Find where the given text appears and provide that cell's center as [X, Y] coordinate. 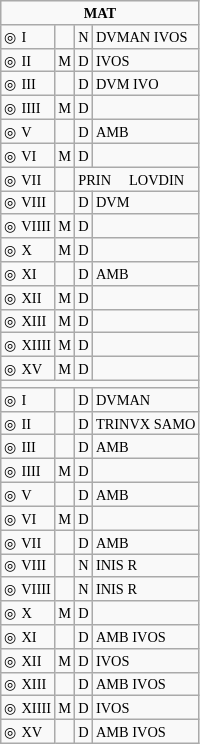
DVM IVO [146, 84]
TRINVX SAMO [146, 423]
DVMAN IVOS [146, 36]
MAT [100, 12]
PRIN LOVDIN [137, 178]
DVMAN [146, 399]
DVM [146, 202]
